Determine the [x, y] coordinate at the center of the cell enclosing the given text.  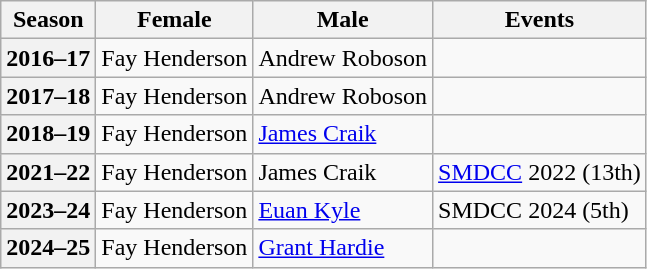
2018–19 [48, 134]
2023–24 [48, 210]
2016–17 [48, 58]
2024–25 [48, 248]
Female [174, 20]
2017–18 [48, 96]
SMDCC 2022 (13th) [540, 172]
2021–22 [48, 172]
Season [48, 20]
Events [540, 20]
Male [343, 20]
Euan Kyle [343, 210]
Grant Hardie [343, 248]
SMDCC 2024 (5th) [540, 210]
